Detect which cell encompasses the target text, then output its (x, y) center coordinate. 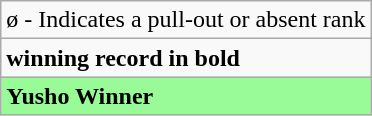
winning record in bold (186, 58)
Yusho Winner (186, 96)
ø - Indicates a pull-out or absent rank (186, 20)
